Output the [x, y] coordinate of the center of the cell containing the given text.  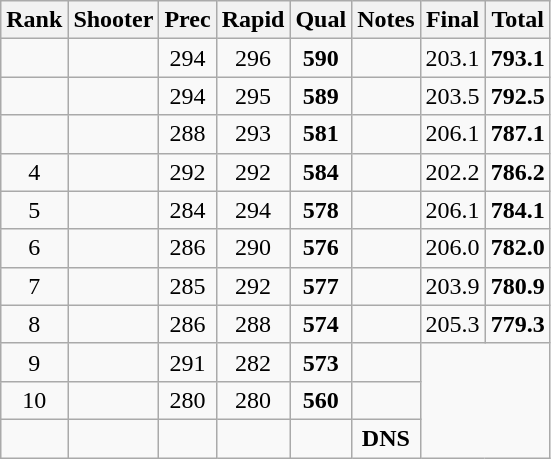
792.5 [518, 96]
296 [253, 58]
205.3 [452, 324]
Final [452, 20]
10 [34, 400]
Rank [34, 20]
7 [34, 286]
8 [34, 324]
202.2 [452, 172]
203.1 [452, 58]
DNS [386, 438]
282 [253, 362]
581 [321, 134]
290 [253, 248]
293 [253, 134]
784.1 [518, 210]
Rapid [253, 20]
291 [188, 362]
780.9 [518, 286]
295 [253, 96]
4 [34, 172]
779.3 [518, 324]
285 [188, 286]
203.5 [452, 96]
589 [321, 96]
787.1 [518, 134]
Notes [386, 20]
574 [321, 324]
5 [34, 210]
284 [188, 210]
573 [321, 362]
206.0 [452, 248]
576 [321, 248]
782.0 [518, 248]
584 [321, 172]
793.1 [518, 58]
786.2 [518, 172]
590 [321, 58]
578 [321, 210]
Qual [321, 20]
9 [34, 362]
577 [321, 286]
Shooter [114, 20]
203.9 [452, 286]
Prec [188, 20]
560 [321, 400]
Total [518, 20]
6 [34, 248]
